Search for the cell housing the specified text and yield its (X, Y) center coordinate. 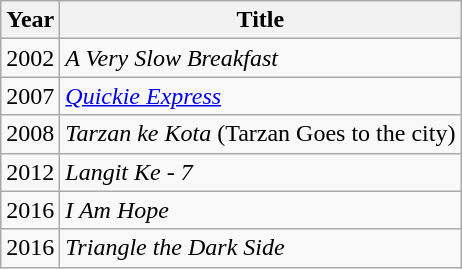
2012 (30, 172)
2002 (30, 58)
A Very Slow Breakfast (260, 58)
Title (260, 20)
Quickie Express (260, 96)
Triangle the Dark Side (260, 248)
2008 (30, 134)
2007 (30, 96)
I Am Hope (260, 210)
Tarzan ke Kota (Tarzan Goes to the city) (260, 134)
Langit Ke - 7 (260, 172)
Year (30, 20)
